For the text-containing cell, return its midpoint in (x, y) coordinate format. 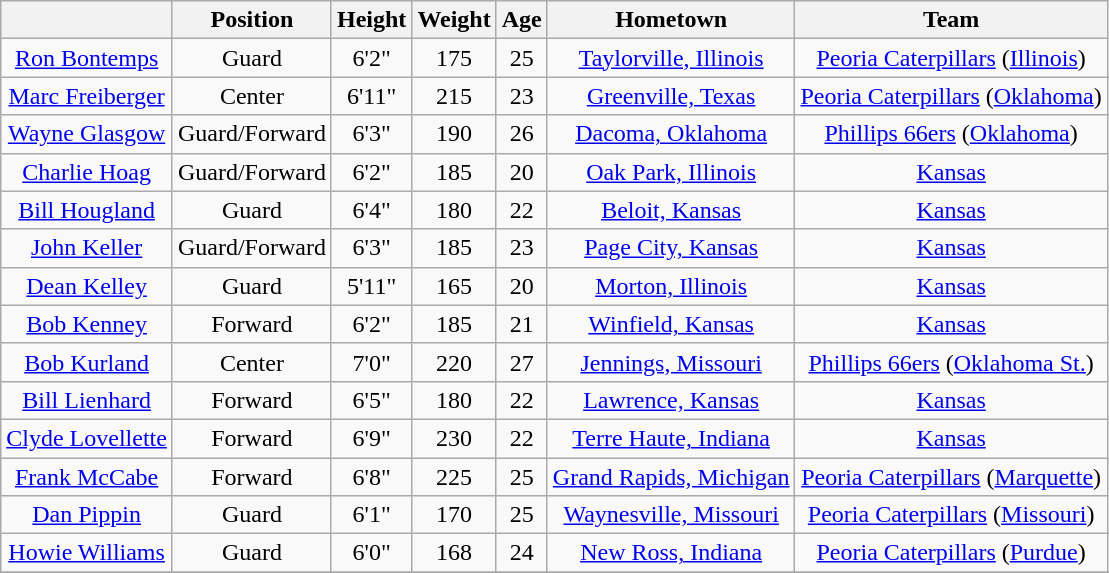
Bill Lienhard (87, 400)
Age (522, 20)
168 (454, 553)
Peoria Caterpillars (Purdue) (951, 553)
6'11" (371, 96)
Greenville, Texas (671, 96)
Peoria Caterpillars (Oklahoma) (951, 96)
5'11" (371, 286)
Dacoma, Oklahoma (671, 134)
Dean Kelley (87, 286)
Oak Park, Illinois (671, 172)
Team (951, 20)
225 (454, 477)
Bill Hougland (87, 210)
Taylorville, Illinois (671, 58)
220 (454, 362)
165 (454, 286)
Frank McCabe (87, 477)
Winfield, Kansas (671, 324)
Peoria Caterpillars (Missouri) (951, 515)
190 (454, 134)
24 (522, 553)
Height (371, 20)
Marc Freiberger (87, 96)
Jennings, Missouri (671, 362)
Howie Williams (87, 553)
Lawrence, Kansas (671, 400)
6'9" (371, 438)
Beloit, Kansas (671, 210)
6'0" (371, 553)
Morton, Illinois (671, 286)
6'5" (371, 400)
175 (454, 58)
Bob Kurland (87, 362)
27 (522, 362)
Hometown (671, 20)
170 (454, 515)
Dan Pippin (87, 515)
John Keller (87, 248)
Phillips 66ers (Oklahoma) (951, 134)
Peoria Caterpillars (Marquette) (951, 477)
Weight (454, 20)
New Ross, Indiana (671, 553)
26 (522, 134)
Page City, Kansas (671, 248)
Wayne Glasgow (87, 134)
6'8" (371, 477)
230 (454, 438)
215 (454, 96)
Waynesville, Missouri (671, 515)
Ron Bontemps (87, 58)
Phillips 66ers (Oklahoma St.) (951, 362)
7'0" (371, 362)
Terre Haute, Indiana (671, 438)
Bob Kenney (87, 324)
Position (252, 20)
Grand Rapids, Michigan (671, 477)
6'1" (371, 515)
21 (522, 324)
Charlie Hoag (87, 172)
Peoria Caterpillars (Illinois) (951, 58)
6'4" (371, 210)
Clyde Lovellette (87, 438)
